Provide the [X, Y] coordinate of the cell's center where the given text is located.  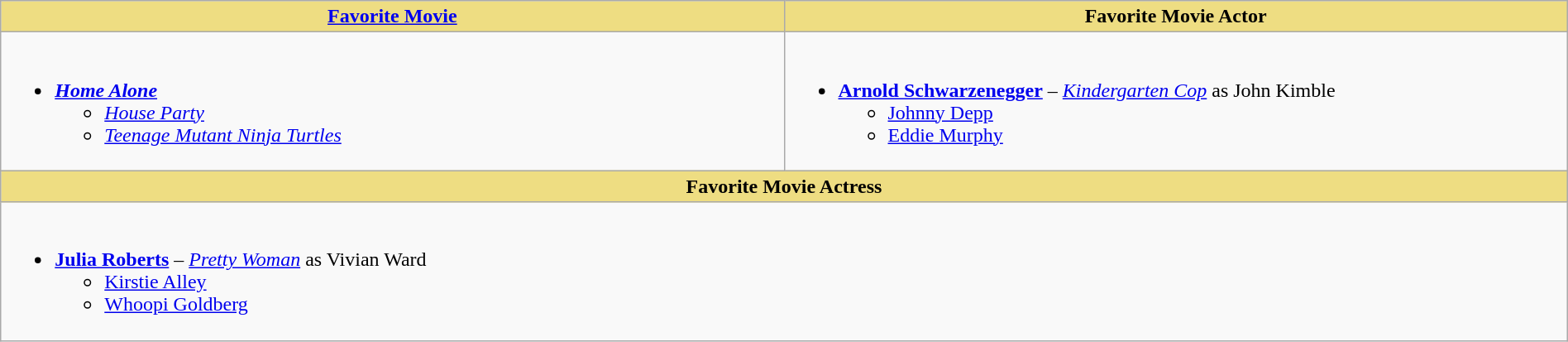
Arnold Schwarzenegger – Kindergarten Cop as John KimbleJohnny DeppEddie Murphy [1176, 101]
Favorite Movie Actor [1176, 17]
Favorite Movie [392, 17]
Julia Roberts – Pretty Woman as Vivian WardKirstie AlleyWhoopi Goldberg [784, 272]
Favorite Movie Actress [784, 186]
Home AloneHouse PartyTeenage Mutant Ninja Turtles [392, 101]
